Determine the (X, Y) coordinate at the center of the cell enclosing the given text.  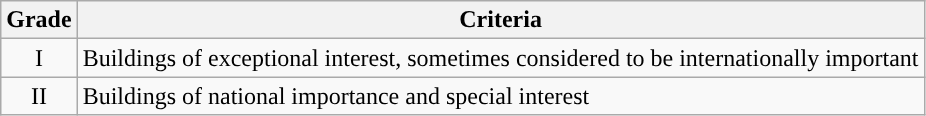
II (39, 96)
Criteria (500, 20)
Buildings of national importance and special interest (500, 96)
Grade (39, 20)
I (39, 58)
Buildings of exceptional interest, sometimes considered to be internationally important (500, 58)
